Return the (X, Y) coordinate for the center point of the cell that contains the specified text.  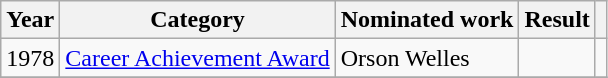
Result (557, 20)
Orson Welles (427, 58)
Career Achievement Award (198, 58)
Category (198, 20)
Nominated work (427, 20)
Year (30, 20)
1978 (30, 58)
